Return the [X, Y] coordinate for the center point of the cell that contains the specified text.  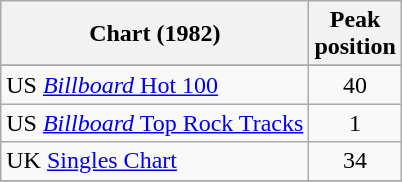
1 [355, 123]
Peakposition [355, 34]
US Billboard Hot 100 [155, 85]
UK Singles Chart [155, 161]
40 [355, 85]
Chart (1982) [155, 34]
US Billboard Top Rock Tracks [155, 123]
34 [355, 161]
